From the cell containing the given text, extract its center point as (x, y) coordinate. 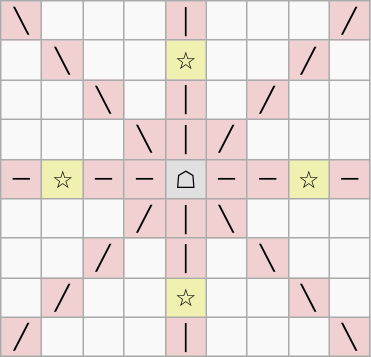
☖ (186, 179)
